Determine the (X, Y) coordinate at the center of the cell enclosing the given text.  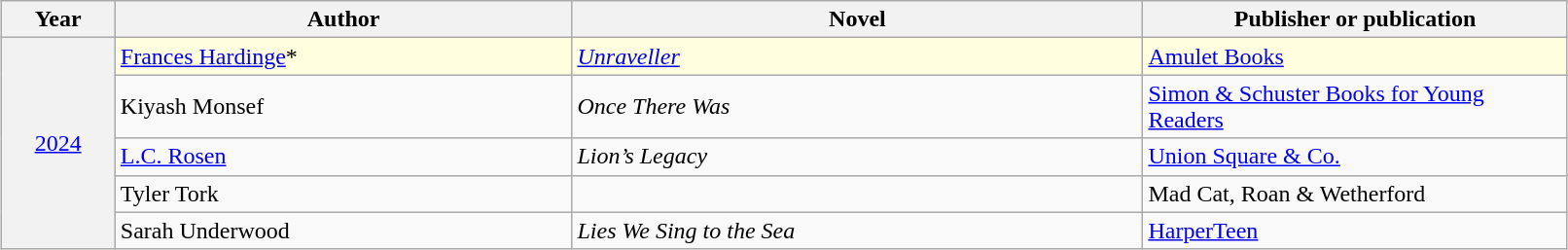
Novel (858, 19)
Mad Cat, Roan & Wetherford (1355, 194)
Lies We Sing to the Sea (858, 231)
HarperTeen (1355, 231)
Year (58, 19)
Union Square & Co. (1355, 157)
L.C. Rosen (343, 157)
2024 (58, 144)
Kiyash Monsef (343, 107)
Frances Hardinge* (343, 56)
Lion’s Legacy (858, 157)
Author (343, 19)
Once There Was (858, 107)
Sarah Underwood (343, 231)
Tyler Tork (343, 194)
Publisher or publication (1355, 19)
Unraveller (858, 56)
Amulet Books (1355, 56)
Simon & Schuster Books for Young Readers (1355, 107)
